Determine the [X, Y] coordinate at the center of the cell enclosing the given text.  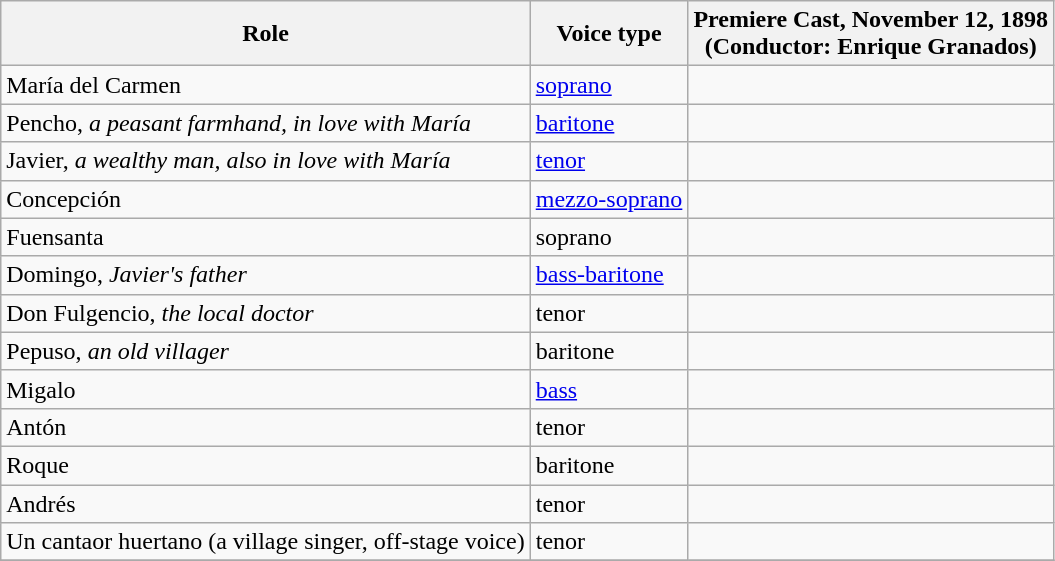
Pepuso, an old villager [266, 351]
mezzo-soprano [609, 199]
bass-baritone [609, 275]
Antón [266, 427]
bass [609, 389]
Fuensanta [266, 237]
Migalo [266, 389]
María del Carmen [266, 85]
Javier, a wealthy man, also in love with María [266, 161]
Concepción [266, 199]
Premiere Cast, November 12, 1898(Conductor: Enrique Granados) [871, 34]
Don Fulgencio, the local doctor [266, 313]
Pencho, a peasant farmhand, in love with María [266, 123]
Un cantaor huertano (a village singer, off-stage voice) [266, 542]
Roque [266, 465]
Andrés [266, 503]
Role [266, 34]
Domingo, Javier's father [266, 275]
Voice type [609, 34]
